Capture the cell that displays the provided text and extract its (x, y) central coordinate. 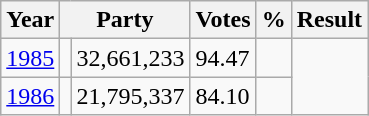
84.10 (223, 96)
Result (329, 20)
94.47 (223, 58)
Party (125, 20)
21,795,337 (130, 96)
32,661,233 (130, 58)
% (274, 20)
Votes (223, 20)
Year (30, 20)
1986 (30, 96)
1985 (30, 58)
